Pinpoint the cell where the given text exists, returning its (X, Y) midpoint coordinate. 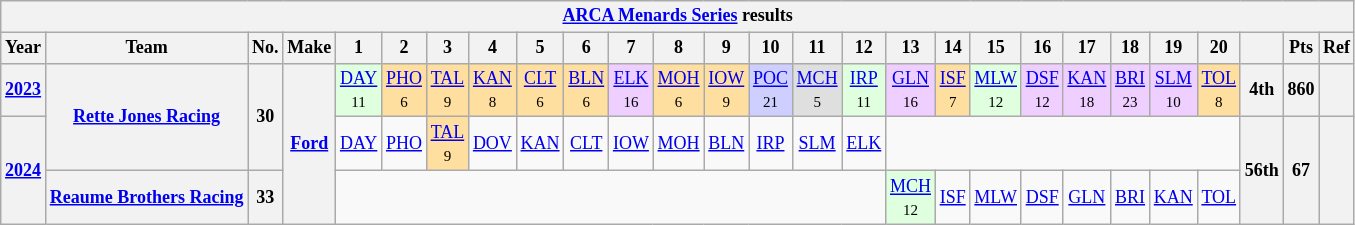
MLW (996, 197)
33 (266, 197)
67 (1301, 170)
GLN16 (911, 90)
ISF7 (952, 90)
ELK16 (632, 90)
DOV (493, 144)
BLN6 (586, 90)
ELK (864, 144)
CLT (586, 144)
SLM (817, 144)
10 (771, 48)
Make (310, 48)
DSF12 (1042, 90)
TOL (1218, 197)
PHO (404, 144)
20 (1218, 48)
SLM10 (1173, 90)
860 (1301, 90)
8 (678, 48)
MCH12 (911, 197)
19 (1173, 48)
IRP11 (864, 90)
1 (359, 48)
DAY11 (359, 90)
Ref (1337, 48)
18 (1130, 48)
16 (1042, 48)
BRI (1130, 197)
11 (817, 48)
BRI23 (1130, 90)
5 (540, 48)
12 (864, 48)
17 (1087, 48)
Year (24, 48)
3 (447, 48)
56th (1262, 170)
2024 (24, 170)
6 (586, 48)
15 (996, 48)
PHO6 (404, 90)
GLN (1087, 197)
IOW9 (726, 90)
ARCA Menards Series results (678, 16)
KAN8 (493, 90)
TOL8 (1218, 90)
Team (146, 48)
Rette Jones Racing (146, 116)
7 (632, 48)
MOH (678, 144)
Pts (1301, 48)
ISF (952, 197)
IOW (632, 144)
POC21 (771, 90)
13 (911, 48)
CLT6 (540, 90)
2 (404, 48)
4th (1262, 90)
14 (952, 48)
DSF (1042, 197)
Reaume Brothers Racing (146, 197)
Ford (310, 144)
4 (493, 48)
IRP (771, 144)
No. (266, 48)
30 (266, 116)
MLW12 (996, 90)
DAY (359, 144)
2023 (24, 90)
MCH5 (817, 90)
KAN18 (1087, 90)
9 (726, 48)
MOH6 (678, 90)
BLN (726, 144)
